Search for the cell housing the specified text and yield its (x, y) center coordinate. 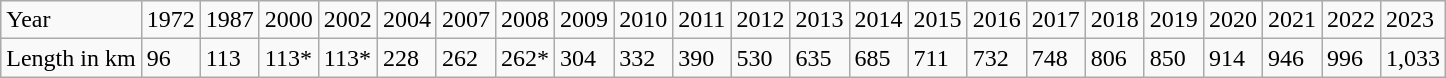
113 (230, 58)
748 (1056, 58)
2013 (820, 20)
2002 (348, 20)
2015 (938, 20)
946 (1292, 58)
2000 (288, 20)
2020 (1232, 20)
2016 (996, 20)
711 (938, 58)
850 (1174, 58)
685 (878, 58)
2012 (760, 20)
2023 (1414, 20)
914 (1232, 58)
96 (170, 58)
2014 (878, 20)
1972 (170, 20)
332 (644, 58)
2019 (1174, 20)
Length in km (71, 58)
732 (996, 58)
2022 (1352, 20)
2018 (1114, 20)
635 (820, 58)
228 (406, 58)
806 (1114, 58)
2008 (526, 20)
2009 (584, 20)
1987 (230, 20)
262 (466, 58)
996 (1352, 58)
2021 (1292, 20)
2011 (702, 20)
262* (526, 58)
2004 (406, 20)
Year (71, 20)
530 (760, 58)
1,033 (1414, 58)
2017 (1056, 20)
390 (702, 58)
2007 (466, 20)
304 (584, 58)
2010 (644, 20)
